For the text-containing cell, return its midpoint in (X, Y) coordinate format. 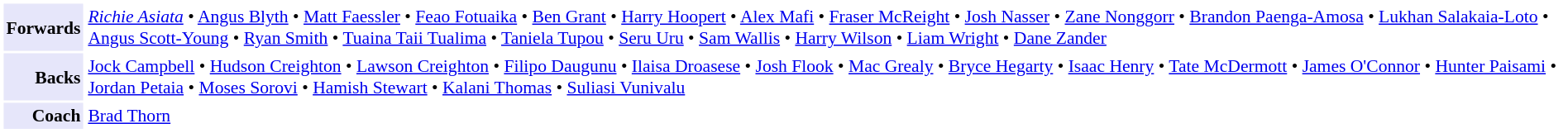
Forwards (43, 26)
Coach (43, 116)
Brad Thorn (825, 116)
Backs (43, 76)
